From the cell containing the given text, extract its center point as (X, Y) coordinate. 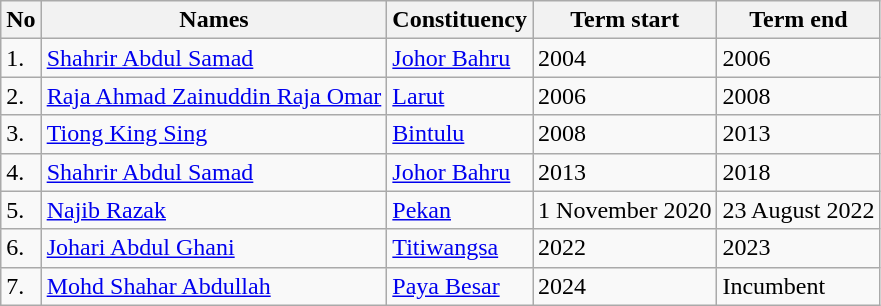
Johari Abdul Ghani (214, 248)
5. (21, 210)
23 August 2022 (798, 210)
2. (21, 96)
Term start (625, 20)
1. (21, 58)
Tiong King Sing (214, 134)
7. (21, 286)
Raja Ahmad Zainuddin Raja Omar (214, 96)
Titiwangsa (460, 248)
No (21, 20)
2024 (625, 286)
Names (214, 20)
Najib Razak (214, 210)
Incumbent (798, 286)
Term end (798, 20)
2018 (798, 172)
Pekan (460, 210)
1 November 2020 (625, 210)
2004 (625, 58)
Larut (460, 96)
4. (21, 172)
Bintulu (460, 134)
6. (21, 248)
Constituency (460, 20)
2022 (625, 248)
Mohd Shahar Abdullah (214, 286)
3. (21, 134)
2023 (798, 248)
Paya Besar (460, 286)
